Capture the cell that displays the provided text and extract its (x, y) central coordinate. 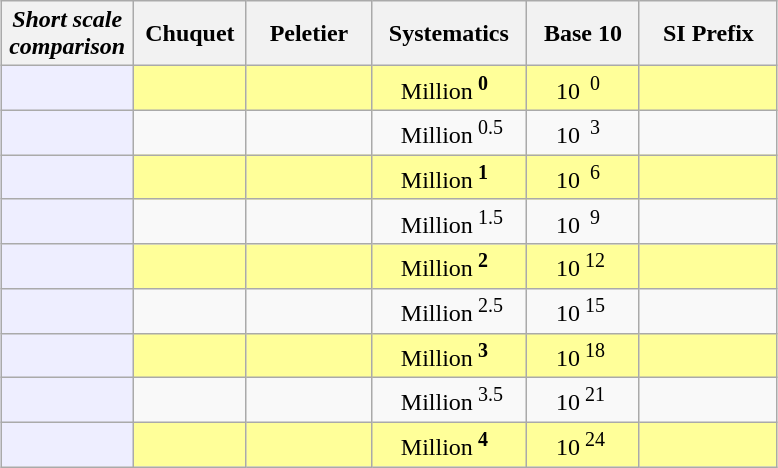
10 15 (582, 312)
SI Prefix (708, 34)
10 24 (582, 444)
10 0 (582, 88)
Chuquet (190, 34)
Million 0 (448, 88)
Million 4 (448, 444)
10 3 (582, 132)
Million 1 (448, 178)
Million 2.5 (448, 312)
Million 2 (448, 266)
10 6 (582, 178)
10 21 (582, 400)
Million 1.5 (448, 222)
Million 3.5 (448, 400)
Base 10 (582, 34)
Million 0.5 (448, 132)
Peletier (308, 34)
10 18 (582, 356)
Short scale comparison (68, 34)
10 12 (582, 266)
Systematics (448, 34)
Million 3 (448, 356)
10 9 (582, 222)
